Extract the (X, Y) coordinate from the center of the cell holding the provided text.  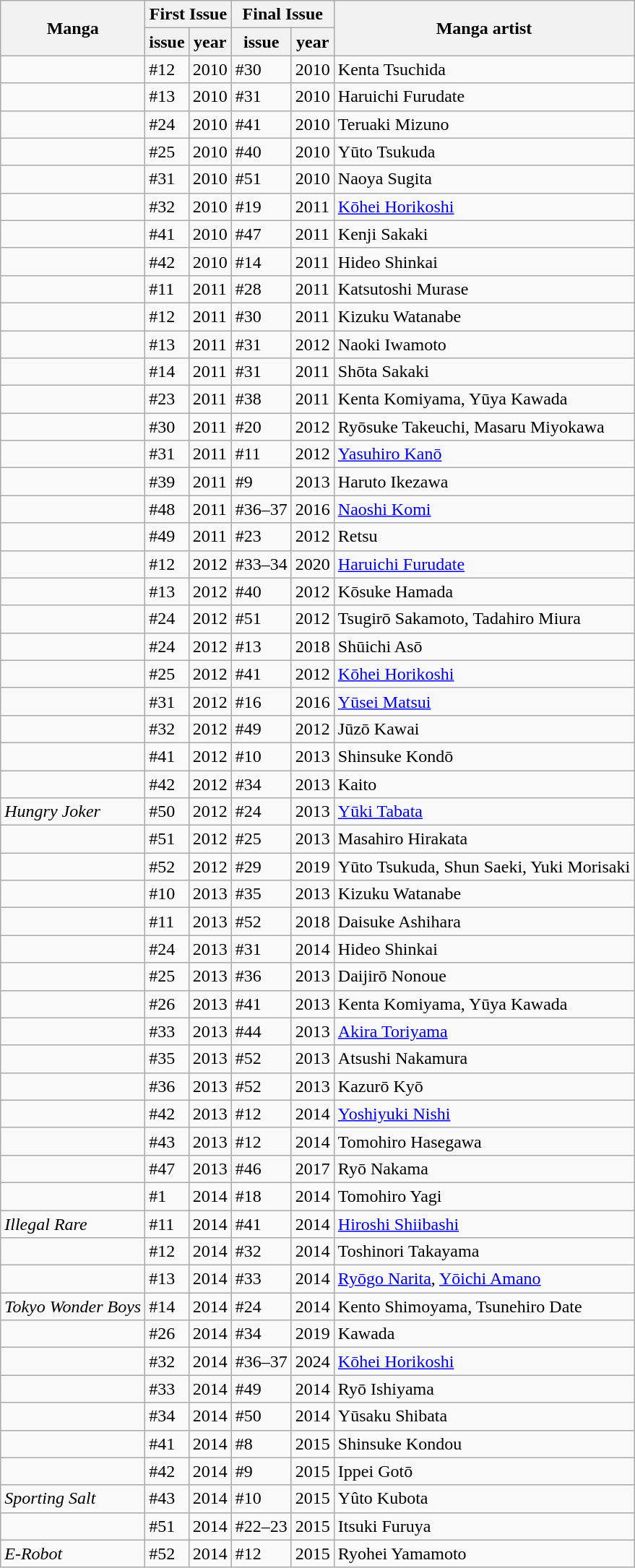
Sporting Salt (73, 1499)
Naoya Sugita (484, 179)
Naoshi Komi (484, 509)
Yūki Tabata (484, 812)
Naoki Iwamoto (484, 345)
2020 (312, 564)
Kōsuke Hamada (484, 592)
Akira Toriyama (484, 1031)
Tomohiro Hasegawa (484, 1141)
#48 (167, 509)
Shinsuke Kondou (484, 1444)
Masahiro Hirakata (484, 839)
#44 (262, 1031)
Yūsaku Shibata (484, 1416)
#16 (262, 701)
Itsuki Furuya (484, 1526)
Shinsuke Kondō (484, 756)
Kenta Tsuchida (484, 69)
Katsutoshi Murase (484, 289)
E-Robot (73, 1554)
Hungry Joker (73, 812)
Yoshiyuki Nishi (484, 1114)
Manga artist (484, 28)
Jūzō Kawai (484, 729)
Ryōsuke Takeuchi, Masaru Miyokawa (484, 427)
#28 (262, 289)
2024 (312, 1361)
Tsugirō Sakamoto, Tadahiro Miura (484, 619)
#8 (262, 1444)
First Issue (188, 14)
Ryō Nakama (484, 1169)
Kazurō Kyō (484, 1086)
Illegal Rare (73, 1224)
#33–34 (262, 564)
Yūto Tsukuda (484, 152)
#1 (167, 1196)
Tomohiro Yagi (484, 1196)
Yûto Kubota (484, 1499)
Haruto Ikezawa (484, 482)
Yūto Tsukuda, Shun Saeki, Yuki Morisaki (484, 867)
Ryōgo Narita, Yōichi Amano (484, 1279)
Ippei Gotō (484, 1471)
Final Issue (282, 14)
#18 (262, 1196)
#46 (262, 1169)
Tokyo Wonder Boys (73, 1307)
Shōta Sakaki (484, 372)
Shūichi Asō (484, 646)
#22–23 (262, 1526)
#39 (167, 482)
Manga (73, 28)
#29 (262, 867)
Atsushi Nakamura (484, 1059)
Ryohei Yamamoto (484, 1554)
Teruaki Mizuno (484, 124)
#19 (262, 207)
Daisuke Ashihara (484, 922)
Retsu (484, 537)
Daijirō Nonoue (484, 976)
Kaito (484, 784)
Yūsei Matsui (484, 701)
Kento Shimoyama, Tsunehiro Date (484, 1307)
#38 (262, 399)
Toshinori Takayama (484, 1252)
Yasuhiro Kanō (484, 454)
2017 (312, 1169)
Ryō Ishiyama (484, 1389)
Hiroshi Shiibashi (484, 1224)
#20 (262, 427)
Kenji Sakaki (484, 234)
Kawada (484, 1334)
